Locate the cell with the specified text and output its (x, y) center coordinate. 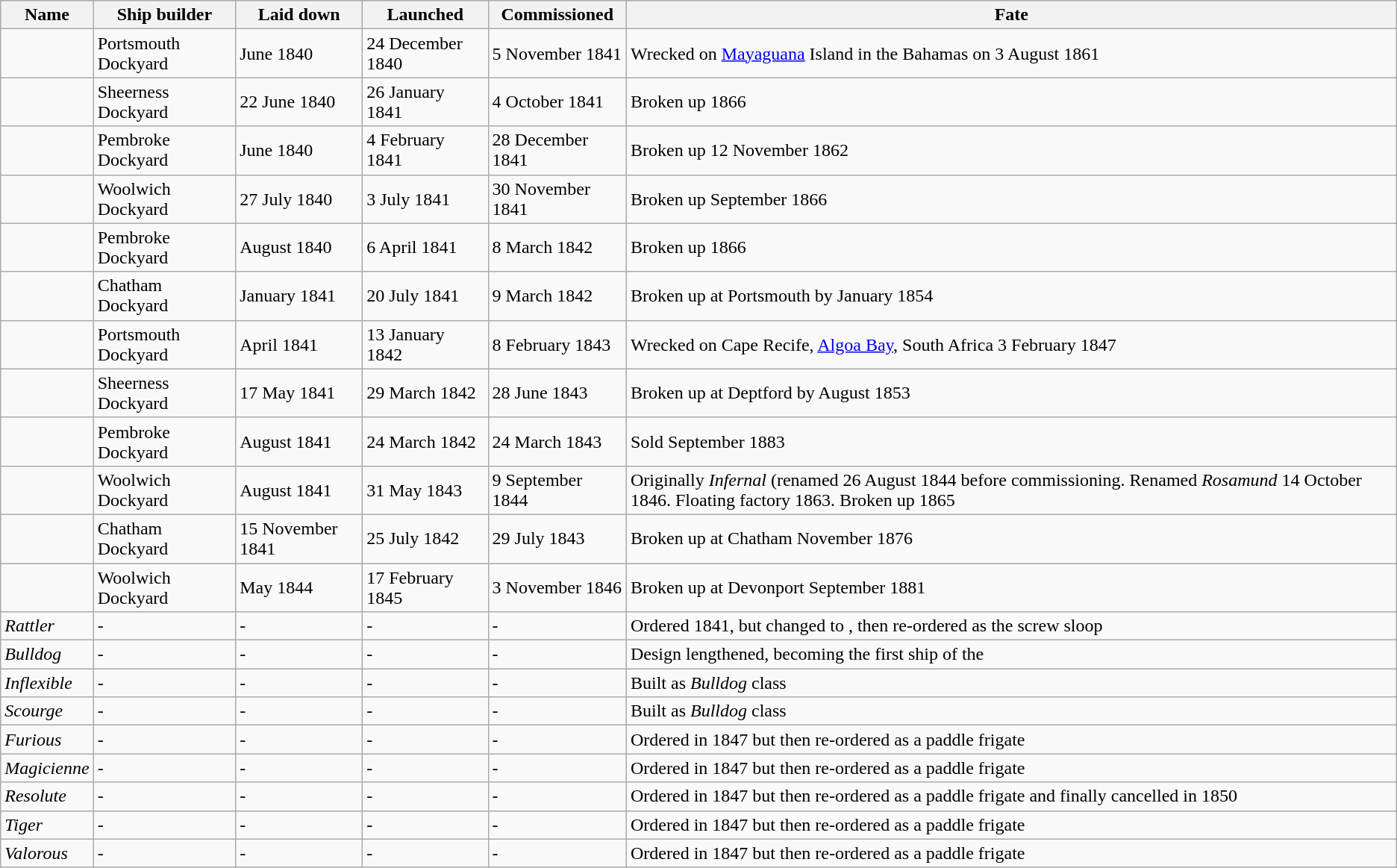
Wrecked on Cape Recife, Algoa Bay, South Africa 3 February 1847 (1011, 345)
27 July 1840 (299, 199)
April 1841 (299, 345)
31 May 1843 (425, 490)
29 March 1842 (425, 393)
Magicienne (47, 768)
20 July 1841 (425, 296)
Broken up at Chatham November 1876 (1011, 539)
24 December 1840 (425, 54)
Sold September 1883 (1011, 442)
January 1841 (299, 296)
13 January 1842 (425, 345)
15 November 1841 (299, 539)
Wrecked on Mayaguana Island in the Bahamas on 3 August 1861 (1011, 54)
Rattler (47, 626)
August 1840 (299, 248)
3 November 1846 (557, 587)
Broken up at Deptford by August 1853 (1011, 393)
26 January 1841 (425, 102)
Broken up 12 November 1862 (1011, 151)
17 February 1845 (425, 587)
Broken up September 1866 (1011, 199)
24 March 1843 (557, 442)
Tiger (47, 825)
Furious (47, 740)
Broken up at Devonport September 1881 (1011, 587)
25 July 1842 (425, 539)
Ordered 1841, but changed to , then re-ordered as the screw sloop (1011, 626)
28 December 1841 (557, 151)
Launched (425, 15)
Fate (1011, 15)
Inflexible (47, 683)
Scourge (47, 711)
Laid down (299, 15)
Ship builder (164, 15)
Bulldog (47, 655)
6 April 1841 (425, 248)
22 June 1840 (299, 102)
28 June 1843 (557, 393)
30 November 1841 (557, 199)
9 March 1842 (557, 296)
17 May 1841 (299, 393)
29 July 1843 (557, 539)
24 March 1842 (425, 442)
3 July 1841 (425, 199)
5 November 1841 (557, 54)
Design lengthened, becoming the first ship of the (1011, 655)
8 March 1842 (557, 248)
Resolute (47, 796)
8 February 1843 (557, 345)
4 October 1841 (557, 102)
Broken up at Portsmouth by January 1854 (1011, 296)
Name (47, 15)
Originally Infernal (renamed 26 August 1844 before commissioning. Renamed Rosamund 14 October 1846. Floating factory 1863. Broken up 1865 (1011, 490)
9 September 1844 (557, 490)
Commissioned (557, 15)
Valorous (47, 853)
May 1844 (299, 587)
4 February 1841 (425, 151)
Ordered in 1847 but then re-ordered as a paddle frigate and finally cancelled in 1850 (1011, 796)
